Output the (x, y) coordinate of the center of the cell containing the given text.  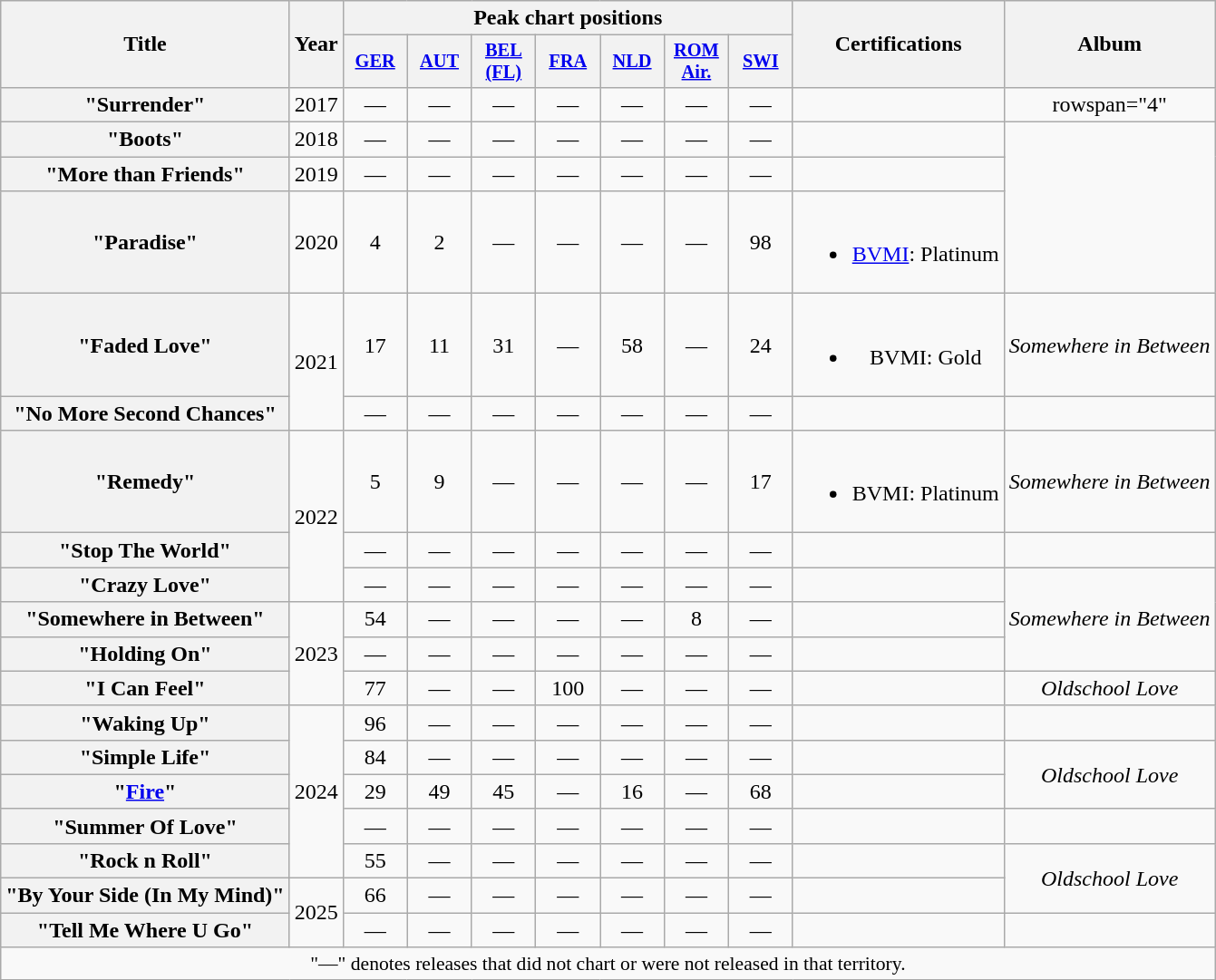
SWI (760, 62)
Year (316, 44)
5 (375, 482)
"By Your Side (In My Mind)" (145, 896)
2022 (316, 517)
"Simple Life" (145, 757)
77 (375, 688)
"—" denotes releases that did not chart or were not released in that territory. (608, 964)
4 (375, 243)
68 (760, 791)
NLD (633, 62)
84 (375, 757)
2018 (316, 140)
2019 (316, 174)
"Waking Up" (145, 723)
"Remedy" (145, 482)
"Paradise" (145, 243)
AUT (439, 62)
2017 (316, 104)
Album (1110, 44)
9 (439, 482)
"Somewhere in Between" (145, 619)
96 (375, 723)
"Fire" (145, 791)
58 (633, 344)
100 (568, 688)
Peak chart positions (568, 18)
45 (504, 791)
ROMAir. (696, 62)
2020 (316, 243)
98 (760, 243)
31 (504, 344)
rowspan="4" (1110, 104)
54 (375, 619)
8 (696, 619)
55 (375, 860)
66 (375, 896)
"Rock n Roll" (145, 860)
"More than Friends" (145, 174)
BEL(FL) (504, 62)
2023 (316, 654)
"I Can Feel" (145, 688)
GER (375, 62)
"Crazy Love" (145, 585)
FRA (568, 62)
29 (375, 791)
2 (439, 243)
"Holding On" (145, 654)
11 (439, 344)
"Faded Love" (145, 344)
BVMI: Gold (898, 344)
"Stop The World" (145, 550)
"Summer Of Love" (145, 826)
2025 (316, 913)
"No More Second Chances" (145, 413)
Title (145, 44)
"Surrender" (145, 104)
2024 (316, 791)
"Tell Me Where U Go" (145, 930)
Certifications (898, 44)
49 (439, 791)
16 (633, 791)
2021 (316, 363)
24 (760, 344)
"Boots" (145, 140)
